Identify which cell holds the provided text, then report its [x, y] central coordinate. 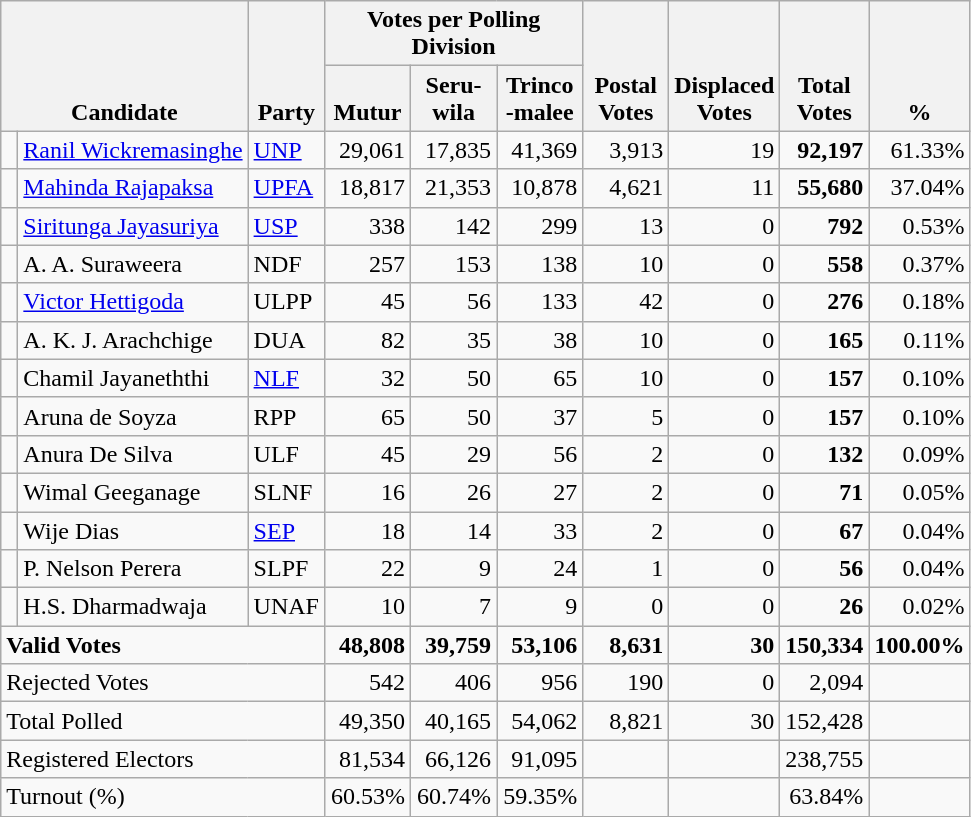
Total Votes [824, 66]
Rejected Votes [163, 683]
82 [367, 340]
61.33% [920, 150]
Turnout (%) [163, 797]
542 [367, 683]
ULPP [286, 302]
11 [724, 188]
16 [367, 492]
UPFA [286, 188]
0.11% [920, 340]
38 [540, 340]
150,334 [824, 645]
Aruna de Soyza [133, 416]
21,353 [454, 188]
5 [626, 416]
19 [724, 150]
NLF [286, 378]
55,680 [824, 188]
Wije Dias [133, 531]
DUA [286, 340]
60.74% [454, 797]
138 [540, 264]
Seru-wila [454, 98]
238,755 [824, 759]
Trinco-malee [540, 98]
Registered Electors [163, 759]
A. A. Suraweera [133, 264]
276 [824, 302]
UNAF [286, 607]
UNP [286, 150]
142 [454, 226]
24 [540, 569]
956 [540, 683]
558 [824, 264]
406 [454, 683]
8,821 [626, 721]
27 [540, 492]
Valid Votes [163, 645]
67 [824, 531]
29 [454, 454]
Votes per Polling Division [453, 34]
SLPF [286, 569]
Total Polled [163, 721]
40,165 [454, 721]
91,095 [540, 759]
22 [367, 569]
0.02% [920, 607]
% [920, 66]
7 [454, 607]
0.05% [920, 492]
18 [367, 531]
81,534 [367, 759]
37.04% [920, 188]
4,621 [626, 188]
17,835 [454, 150]
60.53% [367, 797]
33 [540, 531]
299 [540, 226]
39,759 [454, 645]
10,878 [540, 188]
RPP [286, 416]
P. Nelson Perera [133, 569]
37 [540, 416]
338 [367, 226]
48,808 [367, 645]
Ranil Wickremasinghe [133, 150]
71 [824, 492]
NDF [286, 264]
35 [454, 340]
257 [367, 264]
0.37% [920, 264]
18,817 [367, 188]
792 [824, 226]
Mahinda Rajapaksa [133, 188]
0.18% [920, 302]
SLNF [286, 492]
PostalVotes [626, 66]
8,631 [626, 645]
53,106 [540, 645]
1 [626, 569]
USP [286, 226]
Chamil Jayaneththi [133, 378]
32 [367, 378]
13 [626, 226]
41,369 [540, 150]
0.53% [920, 226]
152,428 [824, 721]
92,197 [824, 150]
DisplacedVotes [724, 66]
ULF [286, 454]
66,126 [454, 759]
42 [626, 302]
Siritunga Jayasuriya [133, 226]
133 [540, 302]
132 [824, 454]
SEP [286, 531]
54,062 [540, 721]
3,913 [626, 150]
153 [454, 264]
A. K. J. Arachchige [133, 340]
Wimal Geeganage [133, 492]
49,350 [367, 721]
0.09% [920, 454]
190 [626, 683]
14 [454, 531]
Victor Hettigoda [133, 302]
Anura De Silva [133, 454]
2,094 [824, 683]
Mutur [367, 98]
29,061 [367, 150]
59.35% [540, 797]
Party [286, 66]
165 [824, 340]
100.00% [920, 645]
63.84% [824, 797]
Candidate [124, 66]
H.S. Dharmadwaja [133, 607]
